Locate the cell with the specified text and output its [X, Y] center coordinate. 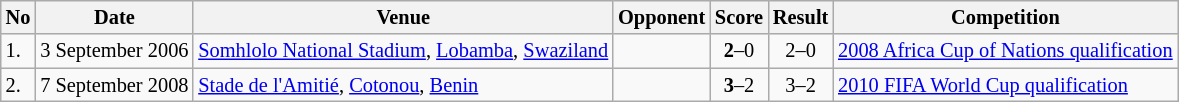
2010 FIFA World Cup qualification [1005, 85]
Date [114, 17]
Stade de l'Amitié, Cotonou, Benin [403, 85]
3 September 2006 [114, 51]
Result [800, 17]
Somhlolo National Stadium, Lobamba, Swaziland [403, 51]
Venue [403, 17]
2. [18, 85]
Opponent [662, 17]
1. [18, 51]
Competition [1005, 17]
7 September 2008 [114, 85]
2008 Africa Cup of Nations qualification [1005, 51]
Score [739, 17]
No [18, 17]
